From the cell containing the given text, extract its center point as [x, y] coordinate. 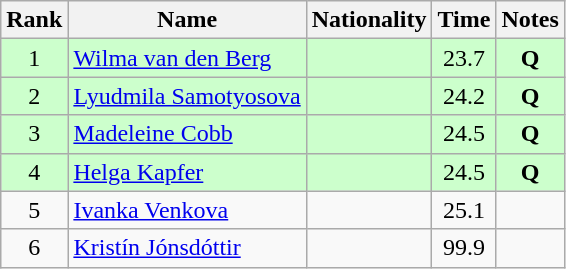
Kristín Jónsdóttir [187, 248]
Rank [34, 20]
1 [34, 58]
5 [34, 210]
23.7 [464, 58]
Ivanka Venkova [187, 210]
4 [34, 172]
Notes [530, 20]
Time [464, 20]
24.2 [464, 96]
Nationality [369, 20]
25.1 [464, 210]
3 [34, 134]
Lyudmila Samotyosova [187, 96]
Madeleine Cobb [187, 134]
6 [34, 248]
Helga Kapfer [187, 172]
2 [34, 96]
99.9 [464, 248]
Name [187, 20]
Wilma van den Berg [187, 58]
